Scan for the cell matching the given text and deliver its (X, Y) coordinate at center. 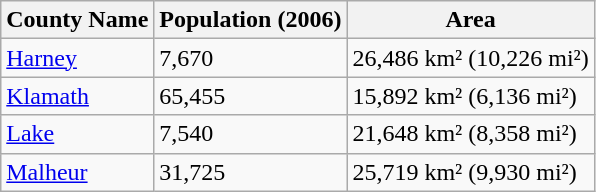
Klamath (78, 96)
65,455 (250, 96)
7,670 (250, 58)
15,892 km² (6,136 mi²) (470, 96)
7,540 (250, 134)
Area (470, 20)
25,719 km² (9,930 mi²) (470, 172)
Lake (78, 134)
Malheur (78, 172)
21,648 km² (8,358 mi²) (470, 134)
Harney (78, 58)
31,725 (250, 172)
Population (2006) (250, 20)
County Name (78, 20)
26,486 km² (10,226 mi²) (470, 58)
